Detect which cell encompasses the target text, then output its [x, y] center coordinate. 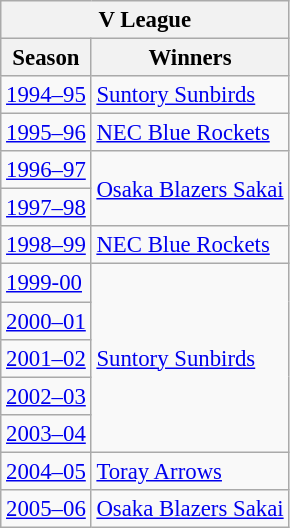
2001–02 [46, 358]
1999-00 [46, 283]
2005–06 [46, 509]
1998–99 [46, 245]
2003–04 [46, 433]
1997–98 [46, 208]
Season [46, 58]
Winners [190, 58]
V League [145, 20]
Toray Arrows [190, 471]
1995–96 [46, 133]
1996–97 [46, 170]
1994–95 [46, 95]
2004–05 [46, 471]
2002–03 [46, 396]
2000–01 [46, 321]
